Return (x, y) of the center of cell containing provided text 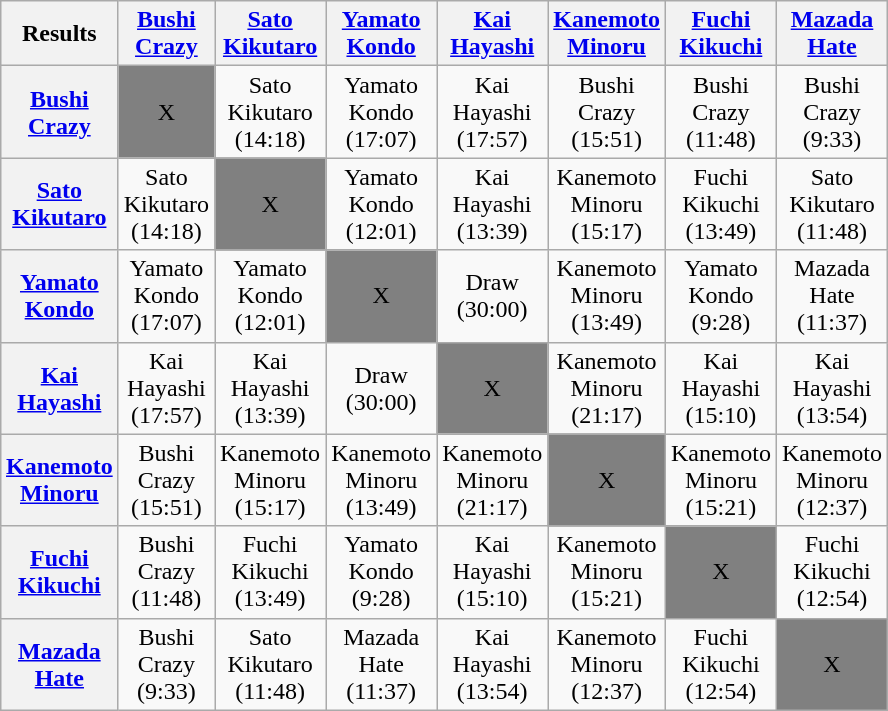
Results (59, 34)
